Pinpoint the cell where the given text exists, returning its (x, y) midpoint coordinate. 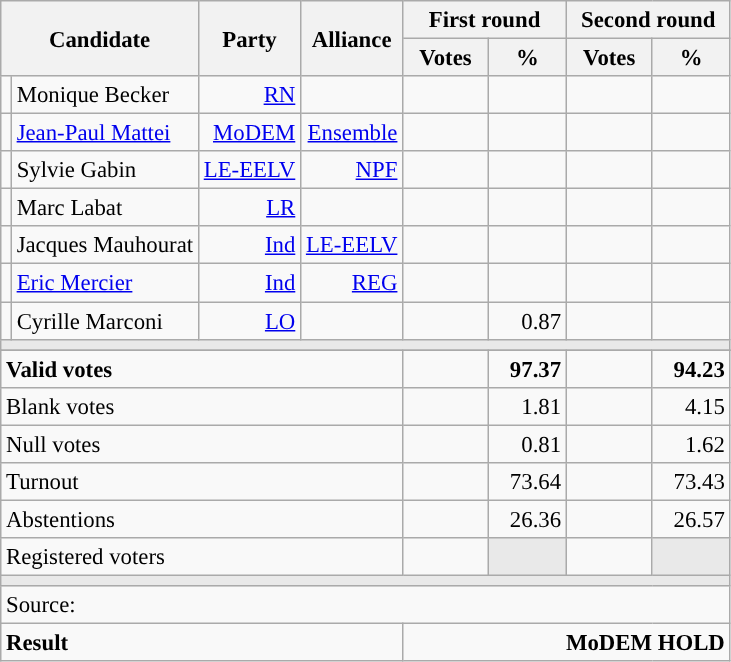
MoDEM HOLD (566, 643)
Registered voters (202, 557)
Second round (648, 20)
0.81 (527, 444)
Candidate (100, 38)
1.81 (527, 406)
26.36 (527, 519)
Sylvie Gabin (104, 170)
Result (202, 643)
Turnout (202, 482)
26.57 (691, 519)
73.43 (691, 482)
94.23 (691, 369)
Source: (366, 605)
Cyrille Marconi (104, 321)
Alliance (352, 38)
LR (249, 208)
1.62 (691, 444)
RN (249, 95)
Jacques Mauhourat (104, 245)
Null votes (202, 444)
Jean-Paul Mattei (104, 133)
Eric Mercier (104, 283)
Marc Labat (104, 208)
Valid votes (202, 369)
Party (249, 38)
Ensemble (352, 133)
Monique Becker (104, 95)
MoDEM (249, 133)
NPF (352, 170)
LO (249, 321)
REG (352, 283)
First round (485, 20)
Abstentions (202, 519)
4.15 (691, 406)
0.87 (527, 321)
97.37 (527, 369)
Blank votes (202, 406)
73.64 (527, 482)
